Scan for the cell matching the given text and deliver its [x, y] coordinate at center. 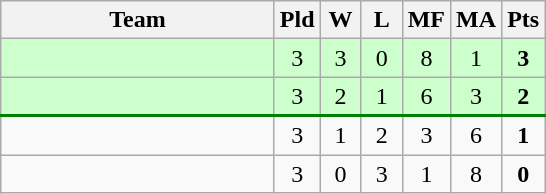
Team [138, 20]
Pts [524, 20]
MF [426, 20]
Pld [297, 20]
MA [476, 20]
L [382, 20]
W [340, 20]
